Return [X, Y] of the center of cell containing provided text 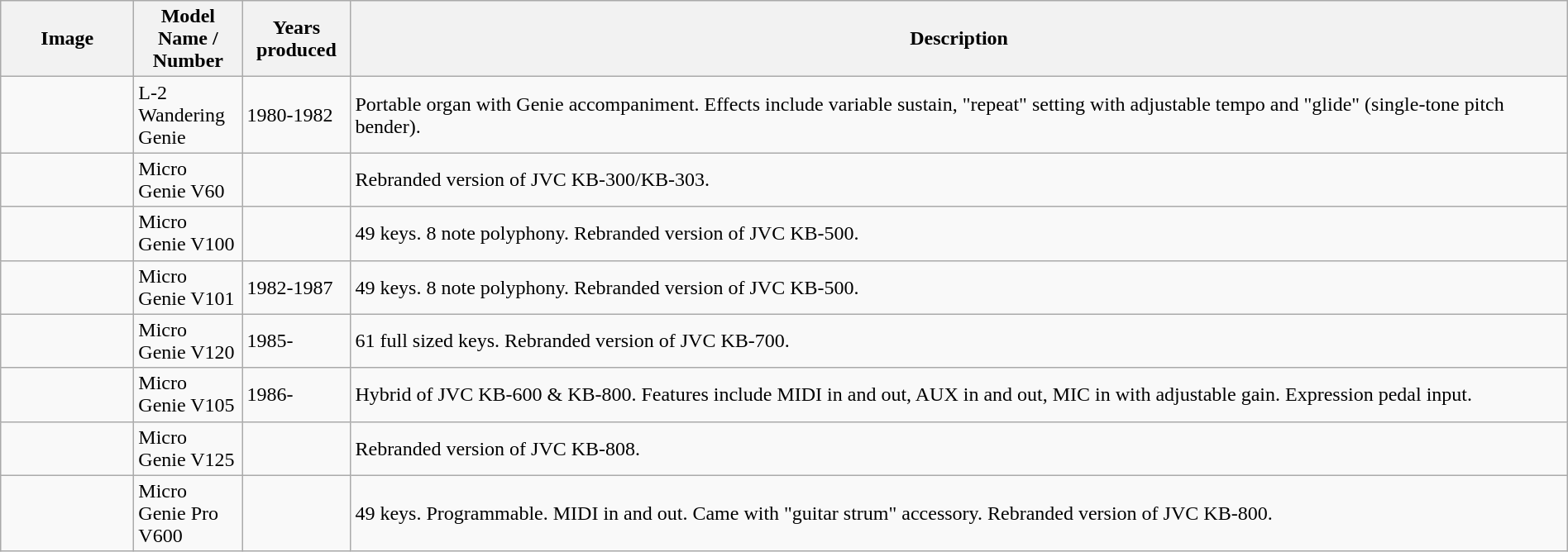
Micro Genie V120 [189, 340]
Micro Genie V105 [189, 395]
Micro Genie Pro V600 [189, 513]
Micro Genie V101 [189, 288]
Image [68, 39]
61 full sized keys. Rebranded version of JVC KB-700. [959, 340]
Hybrid of JVC KB-600 & KB-800. Features include MIDI in and out, AUX in and out, MIC in with adjustable gain. Expression pedal input. [959, 395]
Micro Genie V100 [189, 233]
Micro Genie V60 [189, 180]
1985- [296, 340]
Model Name / Number [189, 39]
1980-1982 [296, 115]
1986- [296, 395]
Years produced [296, 39]
Rebranded version of JVC KB-300/KB-303. [959, 180]
1982-1987 [296, 288]
Micro Genie V125 [189, 448]
L-2 Wandering Genie [189, 115]
Rebranded version of JVC KB-808. [959, 448]
Description [959, 39]
49 keys. Programmable. MIDI in and out. Came with "guitar strum" accessory. Rebranded version of JVC KB-800. [959, 513]
